Capture the cell that displays the provided text and extract its [x, y] central coordinate. 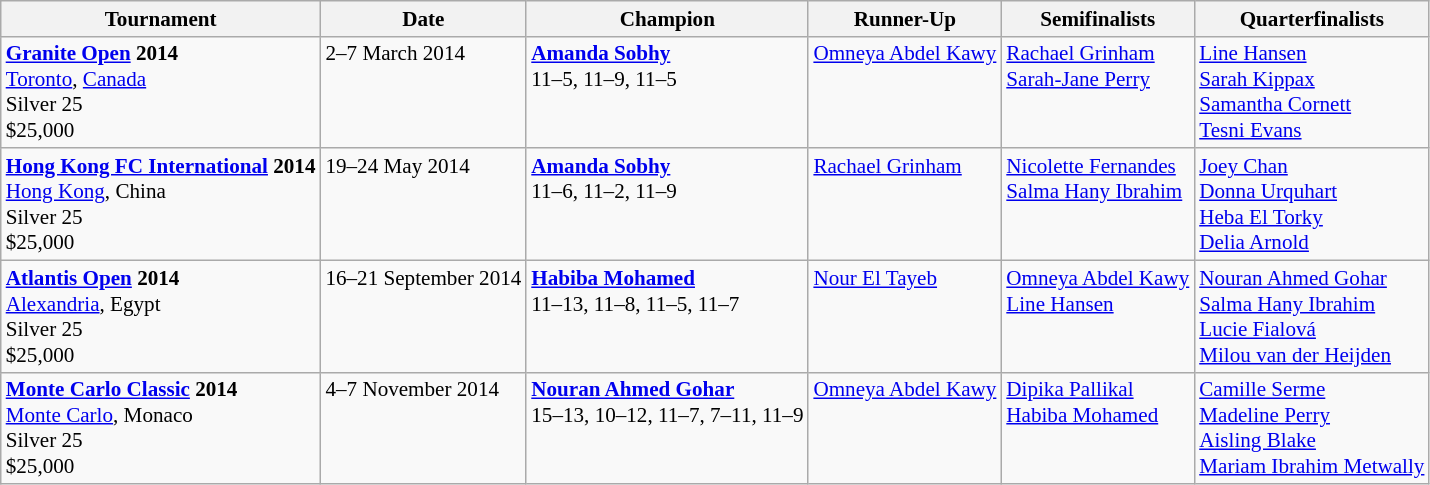
Rachael Grinham Sarah-Jane Perry [1098, 92]
16–21 September 2014 [423, 316]
Runner-Up [904, 18]
Quarterfinalists [1312, 18]
Line Hansen Sarah Kippax Samantha Cornett Tesni Evans [1312, 92]
Semifinalists [1098, 18]
Amanda Sobhy11–6, 11–2, 11–9 [667, 204]
2–7 March 2014 [423, 92]
Nour El Tayeb [904, 316]
Amanda Sobhy11–5, 11–9, 11–5 [667, 92]
4–7 November 2014 [423, 428]
Tournament [161, 18]
Nicolette Fernandes Salma Hany Ibrahim [1098, 204]
Omneya Abdel Kawy Line Hansen [1098, 316]
Atlantis Open 2014 Alexandria, EgyptSilver 25$25,000 [161, 316]
Monte Carlo Classic 2014 Monte Carlo, MonacoSilver 25$25,000 [161, 428]
Champion [667, 18]
Hong Kong FC International 2014 Hong Kong, ChinaSilver 25$25,000 [161, 204]
Granite Open 2014 Toronto, CanadaSilver 25$25,000 [161, 92]
Habiba Mohamed11–13, 11–8, 11–5, 11–7 [667, 316]
Dipika Pallikal Habiba Mohamed [1098, 428]
19–24 May 2014 [423, 204]
Date [423, 18]
Rachael Grinham [904, 204]
Joey Chan Donna Urquhart Heba El Torky Delia Arnold [1312, 204]
Nouran Ahmed Gohar15–13, 10–12, 11–7, 7–11, 11–9 [667, 428]
Nouran Ahmed Gohar Salma Hany Ibrahim Lucie Fialová Milou van der Heijden [1312, 316]
Camille Serme Madeline Perry Aisling Blake Mariam Ibrahim Metwally [1312, 428]
